Capture the cell that displays the provided text and extract its [X, Y] central coordinate. 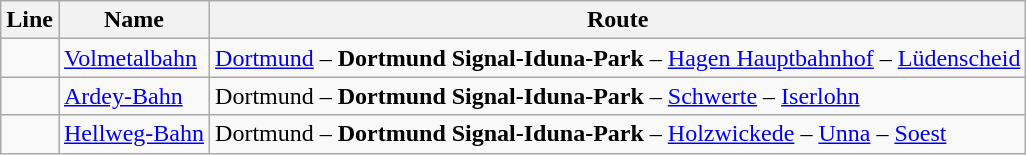
Route [618, 20]
Dortmund – Dortmund Signal-Iduna-Park – Schwerte – Iserlohn [618, 96]
Name [134, 20]
Hellweg-Bahn [134, 134]
Ardey-Bahn [134, 96]
Dortmund – Dortmund Signal-Iduna-Park – Hagen Hauptbahnhof – Lüdenscheid [618, 58]
Line [30, 20]
Volmetalbahn [134, 58]
Dortmund – Dortmund Signal-Iduna-Park – Holzwickede – Unna – Soest [618, 134]
